Output the (x, y) coordinate of the center of the cell containing the given text.  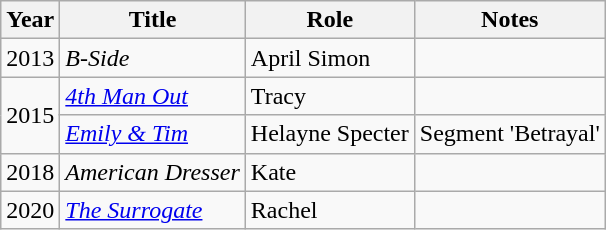
2018 (30, 172)
2015 (30, 115)
2013 (30, 58)
Tracy (330, 96)
Year (30, 20)
American Dresser (152, 172)
4th Man Out (152, 96)
B-Side (152, 58)
Segment 'Betrayal' (510, 134)
2020 (30, 210)
Kate (330, 172)
Role (330, 20)
April Simon (330, 58)
Helayne Specter (330, 134)
Notes (510, 20)
Rachel (330, 210)
Title (152, 20)
Emily & Tim (152, 134)
The Surrogate (152, 210)
